Identify which cell holds the provided text, then report its [X, Y] central coordinate. 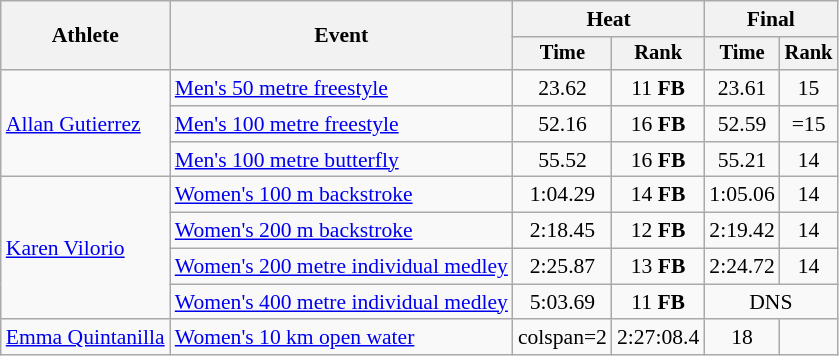
2:24.72 [742, 267]
colspan=2 [562, 338]
18 [742, 338]
Women's 400 metre individual medley [342, 302]
23.61 [742, 88]
23.62 [562, 88]
52.59 [742, 124]
1:05.06 [742, 195]
Allan Gutierrez [86, 124]
14 FB [658, 195]
Men's 100 metre butterfly [342, 160]
Final [770, 19]
55.52 [562, 160]
12 FB [658, 231]
Women's 200 m backstroke [342, 231]
Heat [608, 19]
52.16 [562, 124]
Men's 100 metre freestyle [342, 124]
Women's 10 km open water [342, 338]
5:03.69 [562, 302]
Athlete [86, 36]
Men's 50 metre freestyle [342, 88]
=15 [809, 124]
2:27:08.4 [658, 338]
2:19.42 [742, 231]
Women's 100 m backstroke [342, 195]
15 [809, 88]
1:04.29 [562, 195]
2:18.45 [562, 231]
13 FB [658, 267]
Women's 200 metre individual medley [342, 267]
Event [342, 36]
DNS [770, 302]
Emma Quintanilla [86, 338]
2:25.87 [562, 267]
Karen Vilorio [86, 248]
55.21 [742, 160]
